From the cell containing the given text, extract its center point as (X, Y) coordinate. 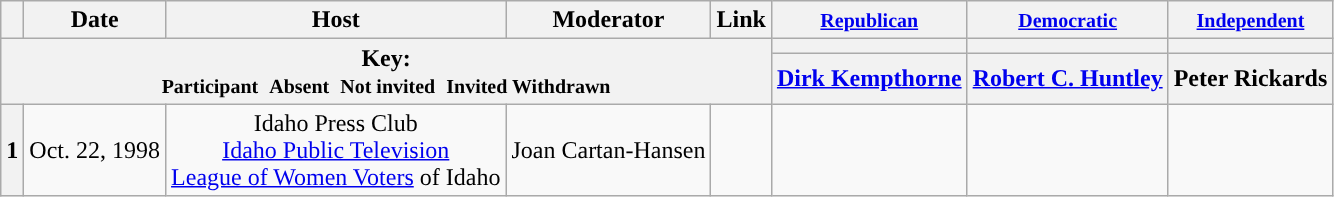
Key: Participant Absent Not invited Invited Withdrawn (386, 72)
Democratic (1068, 20)
Idaho Press ClubIdaho Public TelevisionLeague of Women Voters of Idaho (336, 150)
Peter Rickards (1250, 78)
Dirk Kempthorne (869, 78)
Joan Cartan-Hansen (608, 150)
Republican (869, 20)
Oct. 22, 1998 (95, 150)
1 (12, 150)
Robert C. Huntley (1068, 78)
Host (336, 20)
Link (741, 20)
Moderator (608, 20)
Independent (1250, 20)
Date (95, 20)
